From the cell containing the given text, extract its center point as (X, Y) coordinate. 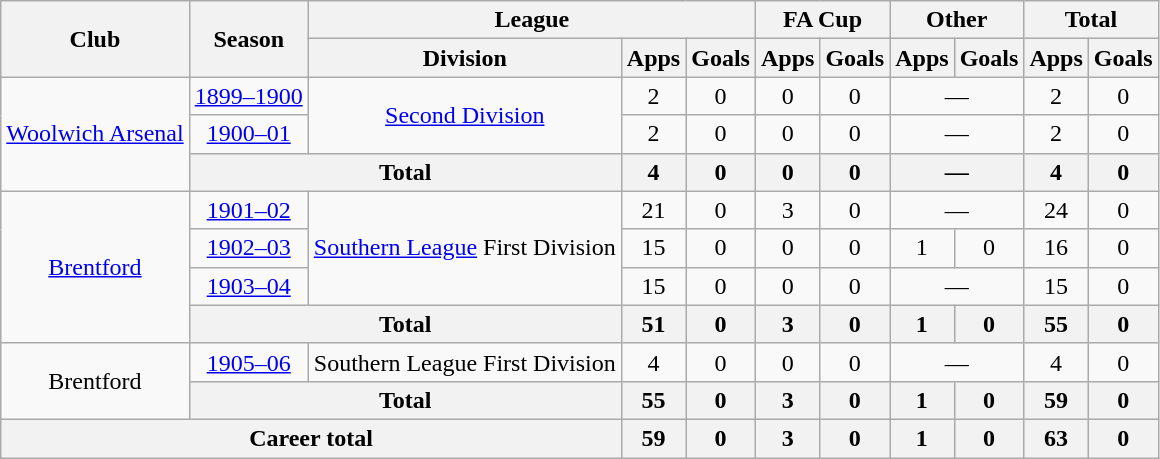
63 (1056, 438)
1903–04 (248, 286)
Career total (312, 438)
FA Cup (822, 20)
Club (95, 39)
24 (1056, 210)
League (532, 20)
1905–06 (248, 362)
Season (248, 39)
Division (464, 58)
1902–03 (248, 248)
51 (653, 324)
Woolwich Arsenal (95, 134)
1899–1900 (248, 96)
1901–02 (248, 210)
Other (957, 20)
Second Division (464, 115)
21 (653, 210)
16 (1056, 248)
1900–01 (248, 134)
